For the text-containing cell, return its midpoint in [X, Y] coordinate format. 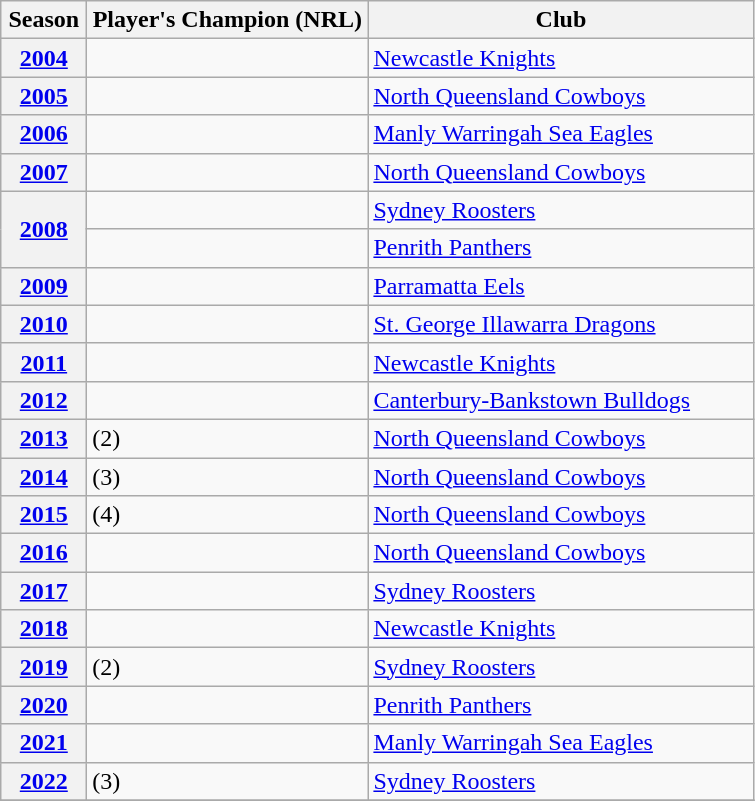
2013 [44, 438]
2009 [44, 286]
2005 [44, 96]
2004 [44, 58]
2021 [44, 743]
St. George Illawarra Dragons [561, 324]
2014 [44, 477]
Club [561, 20]
2012 [44, 400]
2010 [44, 324]
2022 [44, 781]
2006 [44, 134]
2008 [44, 229]
2017 [44, 591]
Canterbury-Bankstown Bulldogs [561, 400]
2015 [44, 515]
2016 [44, 553]
2011 [44, 362]
2018 [44, 629]
(4) [228, 515]
2020 [44, 705]
Player's Champion (NRL) [228, 20]
Season [44, 20]
2019 [44, 667]
2007 [44, 172]
Parramatta Eels [561, 286]
